Pinpoint the cell where the given text exists, returning its [X, Y] midpoint coordinate. 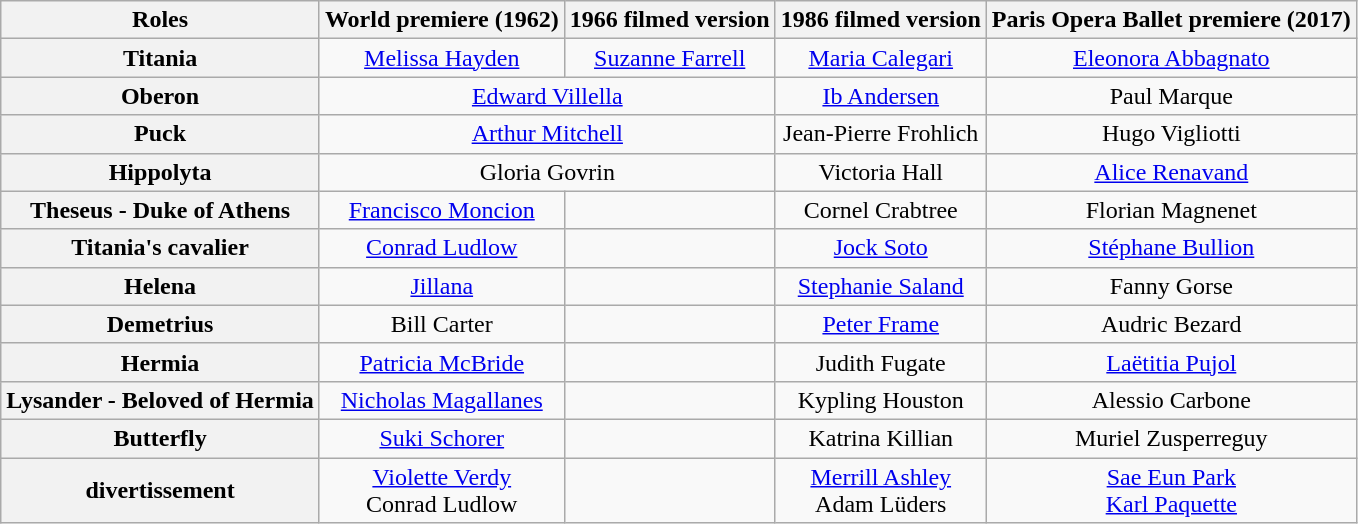
Gloria Govrin [547, 172]
1986 filmed version [880, 20]
Theseus - Duke of Athens [160, 210]
Alessio Carbone [1171, 400]
Arthur Mitchell [547, 134]
Melissa Hayden [442, 58]
Roles [160, 20]
Kypling Houston [880, 400]
Muriel Zusperreguy [1171, 438]
Puck [160, 134]
Judith Fugate [880, 362]
World premiere (1962) [442, 20]
Titania's cavalier [160, 248]
Hermia [160, 362]
Edward Villella [547, 96]
Florian Magnenet [1171, 210]
Peter Frame [880, 324]
Stéphane Bullion [1171, 248]
Victoria Hall [880, 172]
Patricia McBride [442, 362]
1966 filmed version [670, 20]
divertissement [160, 490]
Jean-Pierre Frohlich [880, 134]
Alice Renavand [1171, 172]
Merrill AshleyAdam Lüders [880, 490]
Titania [160, 58]
Hugo Vigliotti [1171, 134]
Demetrius [160, 324]
Eleonora Abbagnato [1171, 58]
Bill Carter [442, 324]
Paris Opera Ballet premiere (2017) [1171, 20]
Suki Schorer [442, 438]
Helena [160, 286]
Katrina Killian [880, 438]
Maria Calegari [880, 58]
Violette VerdyConrad Ludlow [442, 490]
Cornel Crabtree [880, 210]
Ib Andersen [880, 96]
Lysander - Beloved of Hermia [160, 400]
Jock Soto [880, 248]
Sae Eun ParkKarl Paquette [1171, 490]
Stephanie Saland [880, 286]
Suzanne Farrell [670, 58]
Oberon [160, 96]
Audric Bezard [1171, 324]
Laëtitia Pujol [1171, 362]
Conrad Ludlow [442, 248]
Nicholas Magallanes [442, 400]
Francisco Moncion [442, 210]
Jillana [442, 286]
Paul Marque [1171, 96]
Fanny Gorse [1171, 286]
Butterfly [160, 438]
Hippolyta [160, 172]
